Find where the given text appears and provide that cell's center as [X, Y] coordinate. 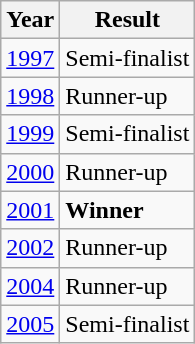
2000 [30, 172]
1997 [30, 58]
Winner [128, 210]
Year [30, 20]
1998 [30, 96]
Result [128, 20]
2004 [30, 286]
2005 [30, 324]
1999 [30, 134]
2002 [30, 248]
2001 [30, 210]
